Output the (x, y) coordinate of the center of the cell containing the given text.  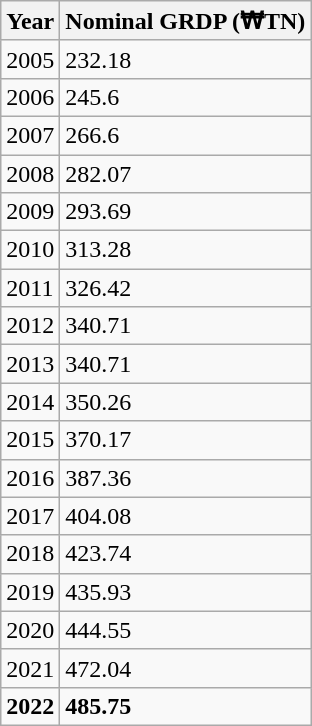
423.74 (186, 554)
266.6 (186, 135)
2009 (30, 212)
2018 (30, 554)
2021 (30, 668)
2005 (30, 59)
2008 (30, 173)
232.18 (186, 59)
387.36 (186, 478)
2020 (30, 630)
370.17 (186, 440)
2012 (30, 326)
Nominal GRDP (₩TN) (186, 21)
435.93 (186, 592)
293.69 (186, 212)
472.04 (186, 668)
2014 (30, 402)
282.07 (186, 173)
2011 (30, 288)
350.26 (186, 402)
2015 (30, 440)
313.28 (186, 250)
2007 (30, 135)
2006 (30, 97)
245.6 (186, 97)
2017 (30, 516)
404.08 (186, 516)
Year (30, 21)
2019 (30, 592)
326.42 (186, 288)
2013 (30, 364)
2010 (30, 250)
444.55 (186, 630)
485.75 (186, 706)
2022 (30, 706)
2016 (30, 478)
